For the text-containing cell, return its midpoint in (X, Y) coordinate format. 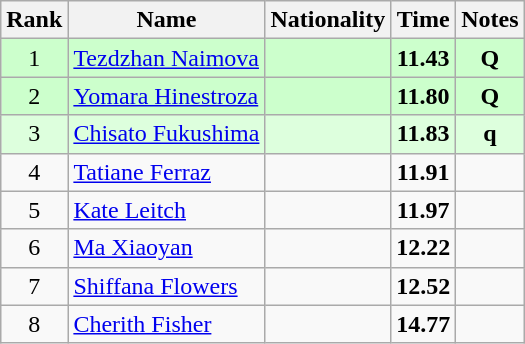
Tatiane Ferraz (166, 172)
Yomara Hinestroza (166, 96)
Name (166, 20)
2 (34, 96)
q (490, 134)
3 (34, 134)
5 (34, 210)
11.83 (424, 134)
Kate Leitch (166, 210)
1 (34, 58)
12.52 (424, 286)
Nationality (328, 20)
Cherith Fisher (166, 324)
4 (34, 172)
6 (34, 248)
Notes (490, 20)
Time (424, 20)
Tezdzhan Naimova (166, 58)
11.97 (424, 210)
11.80 (424, 96)
11.43 (424, 58)
Shiffana Flowers (166, 286)
14.77 (424, 324)
8 (34, 324)
Ma Xiaoyan (166, 248)
Rank (34, 20)
Chisato Fukushima (166, 134)
11.91 (424, 172)
12.22 (424, 248)
7 (34, 286)
